Output the [x, y] coordinate of the center of the cell containing the given text.  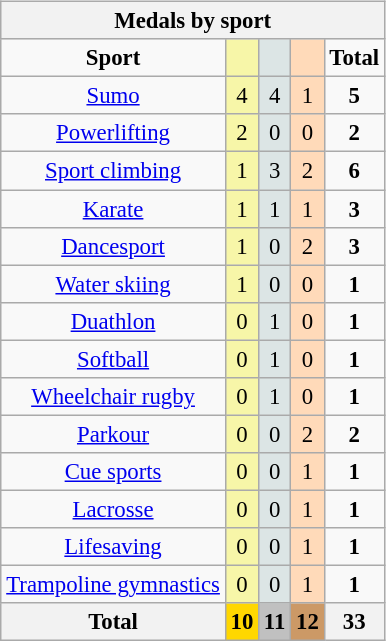
12 [308, 622]
Water skiing [113, 284]
Parkour [113, 434]
Dancesport [113, 246]
Powerlifting [113, 133]
Wheelchair rugby [113, 396]
Duathlon [113, 321]
Lifesaving [113, 547]
Trampoline gymnastics [113, 584]
Lacrosse [113, 509]
Karate [113, 209]
11 [275, 622]
Sport [113, 58]
5 [354, 96]
Softball [113, 359]
10 [242, 622]
Cue sports [113, 472]
Medals by sport [193, 21]
Sumo [113, 96]
Sport climbing [113, 171]
6 [354, 171]
33 [354, 622]
